Scan for the cell matching the given text and deliver its (X, Y) coordinate at center. 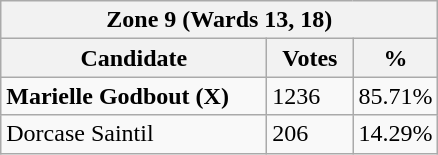
206 (310, 134)
14.29% (396, 134)
Votes (310, 58)
Marielle Godbout (X) (134, 96)
Dorcase Saintil (134, 134)
% (396, 58)
1236 (310, 96)
Candidate (134, 58)
85.71% (396, 96)
Zone 9 (Wards 13, 18) (220, 20)
